Capture the cell that displays the provided text and extract its [X, Y] central coordinate. 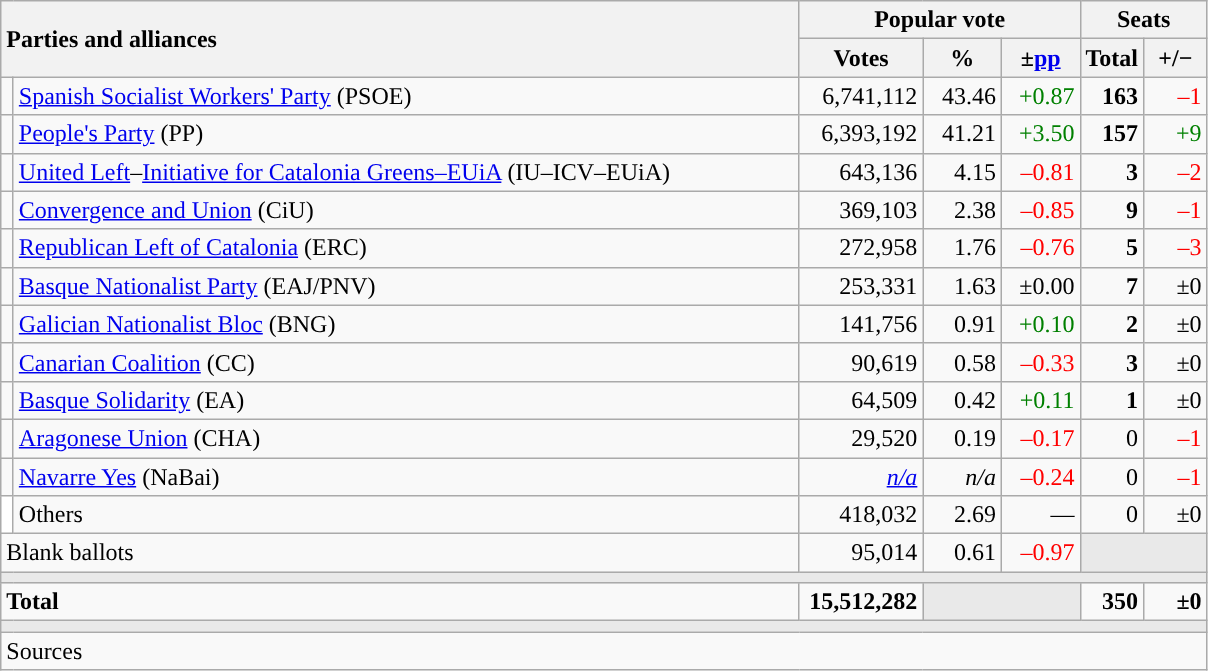
Republican Left of Catalonia (ERC) [406, 248]
0.19 [962, 438]
+3.50 [1040, 134]
15,512,282 [861, 602]
Sources [604, 651]
2.69 [962, 515]
±pp [1040, 58]
–0.85 [1040, 210]
163 [1112, 96]
29,520 [861, 438]
— [1040, 515]
1.76 [962, 248]
–0.97 [1040, 553]
253,331 [861, 286]
United Left–Initiative for Catalonia Greens–EUiA (IU–ICV–EUiA) [406, 172]
Basque Solidarity (EA) [406, 400]
–0.33 [1040, 362]
369,103 [861, 210]
Convergence and Union (CiU) [406, 210]
350 [1112, 602]
+/− [1176, 58]
Spanish Socialist Workers' Party (PSOE) [406, 96]
5 [1112, 248]
9 [1112, 210]
+0.11 [1040, 400]
–0.17 [1040, 438]
Basque Nationalist Party (EAJ/PNV) [406, 286]
Aragonese Union (CHA) [406, 438]
–3 [1176, 248]
±0.00 [1040, 286]
% [962, 58]
0.42 [962, 400]
95,014 [861, 553]
People's Party (PP) [406, 134]
0.91 [962, 324]
2 [1112, 324]
+9 [1176, 134]
43.46 [962, 96]
Blank ballots [400, 553]
–2 [1176, 172]
Votes [861, 58]
1 [1112, 400]
–0.76 [1040, 248]
41.21 [962, 134]
418,032 [861, 515]
6,741,112 [861, 96]
Parties and alliances [400, 39]
Others [406, 515]
+0.87 [1040, 96]
157 [1112, 134]
+0.10 [1040, 324]
4.15 [962, 172]
272,958 [861, 248]
7 [1112, 286]
2.38 [962, 210]
Canarian Coalition (CC) [406, 362]
0.61 [962, 553]
Navarre Yes (NaBai) [406, 477]
Popular vote [940, 20]
–0.81 [1040, 172]
90,619 [861, 362]
–0.24 [1040, 477]
64,509 [861, 400]
Seats [1144, 20]
643,136 [861, 172]
Galician Nationalist Bloc (BNG) [406, 324]
1.63 [962, 286]
0.58 [962, 362]
141,756 [861, 324]
6,393,192 [861, 134]
